Return (x, y) of the center of cell containing provided text 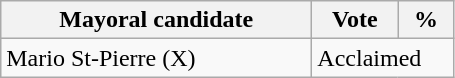
Mario St-Pierre (X) (156, 58)
Acclaimed (383, 58)
Mayoral candidate (156, 20)
Vote (355, 20)
% (426, 20)
